Pinpoint the cell where the given text exists, returning its (X, Y) midpoint coordinate. 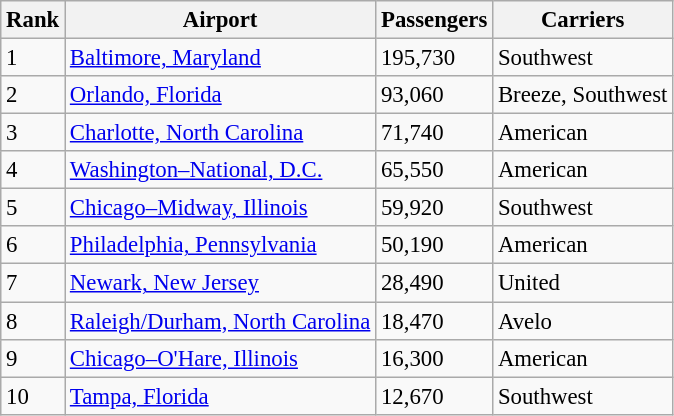
Carriers (583, 20)
Chicago–Midway, Illinois (220, 208)
Avelo (583, 321)
Charlotte, North Carolina (220, 133)
18,470 (434, 321)
93,060 (434, 95)
50,190 (434, 245)
28,490 (434, 283)
4 (33, 170)
Orlando, Florida (220, 95)
Rank (33, 20)
8 (33, 321)
9 (33, 358)
6 (33, 245)
59,920 (434, 208)
7 (33, 283)
Breeze, Southwest (583, 95)
5 (33, 208)
1 (33, 58)
United (583, 283)
3 (33, 133)
Raleigh/Durham, North Carolina (220, 321)
10 (33, 396)
Tampa, Florida (220, 396)
Chicago–O'Hare, Illinois (220, 358)
2 (33, 95)
Newark, New Jersey (220, 283)
71,740 (434, 133)
Passengers (434, 20)
195,730 (434, 58)
12,670 (434, 396)
Philadelphia, Pennsylvania (220, 245)
Baltimore, Maryland (220, 58)
Washington–National, D.C. (220, 170)
Airport (220, 20)
65,550 (434, 170)
16,300 (434, 358)
